Find where the given text appears and provide that cell's center as (X, Y) coordinate. 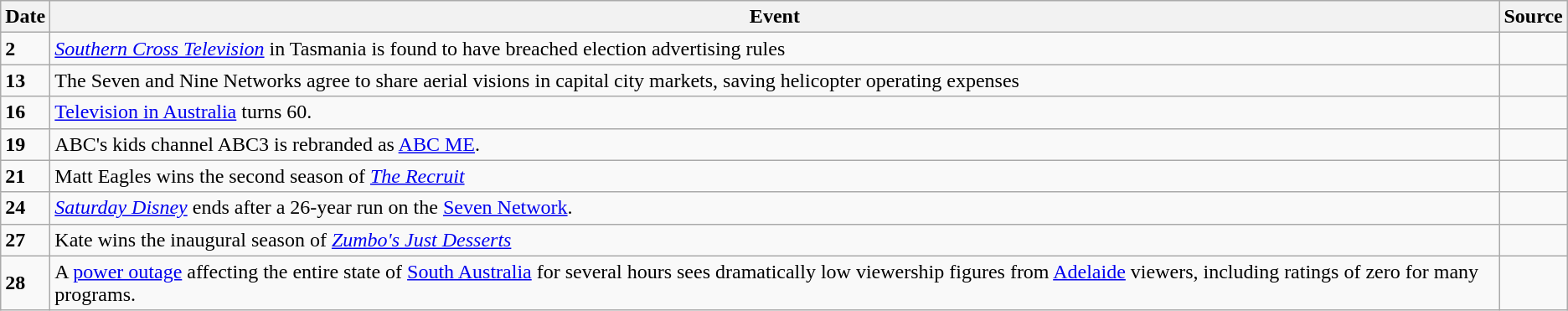
Saturday Disney ends after a 26-year run on the Seven Network. (775, 208)
ABC's kids channel ABC3 is rebranded as ABC ME. (775, 144)
2 (25, 49)
19 (25, 144)
21 (25, 176)
24 (25, 208)
Date (25, 17)
27 (25, 240)
Southern Cross Television in Tasmania is found to have breached election advertising rules (775, 49)
16 (25, 112)
13 (25, 80)
Matt Eagles wins the second season of The Recruit (775, 176)
Event (775, 17)
Source (1533, 17)
Television in Australia turns 60. (775, 112)
The Seven and Nine Networks agree to share aerial visions in capital city markets, saving helicopter operating expenses (775, 80)
28 (25, 283)
Kate wins the inaugural season of Zumbo's Just Desserts (775, 240)
